Output the (X, Y) coordinate of the center of the cell containing the given text.  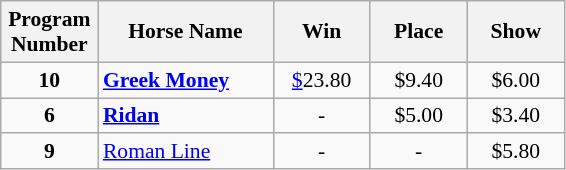
Show (516, 32)
$5.00 (418, 116)
Ridan (186, 116)
Roman Line (186, 152)
Program Number (50, 32)
$9.40 (418, 80)
Greek Money (186, 80)
$5.80 (516, 152)
6 (50, 116)
10 (50, 80)
$3.40 (516, 116)
Place (418, 32)
9 (50, 152)
Horse Name (186, 32)
$23.80 (322, 80)
$6.00 (516, 80)
Win (322, 32)
